From the cell containing the given text, extract its center point as (x, y) coordinate. 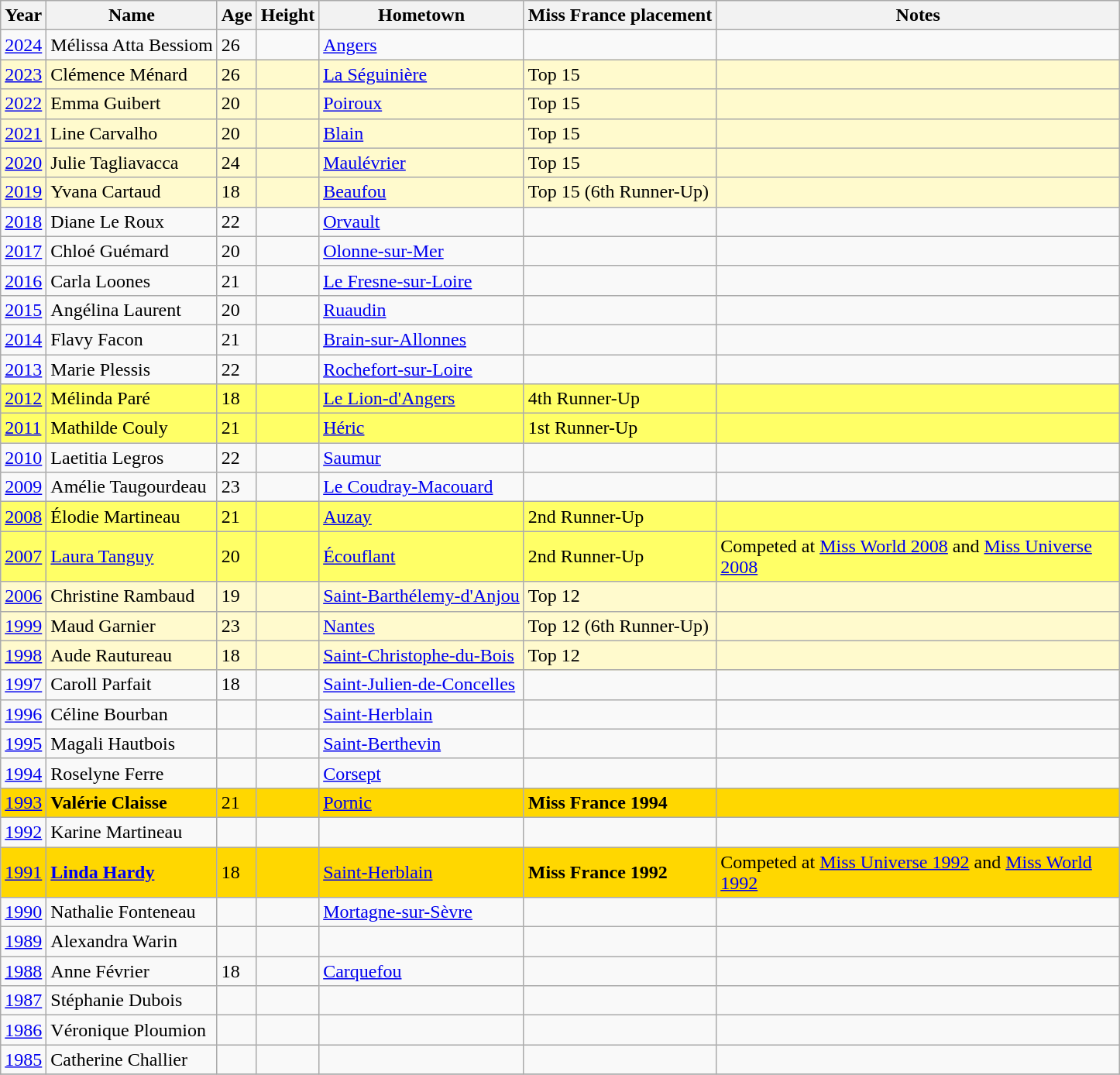
2010 (23, 458)
Nathalie Fonteneau (132, 912)
2007 (23, 556)
1988 (23, 971)
2009 (23, 487)
1st Runner-Up (620, 428)
Magali Hautbois (132, 744)
Élodie Martineau (132, 517)
1987 (23, 1001)
Saint-Berthevin (421, 744)
Angélina Laurent (132, 310)
2020 (23, 163)
Flavy Facon (132, 339)
Caroll Parfait (132, 685)
2016 (23, 280)
Valérie Claisse (132, 802)
Christine Rambaud (132, 596)
Écouflant (421, 556)
Poiroux (421, 104)
Miss France 1992 (620, 872)
Maulévrier (421, 163)
Saint-Julien-de-Concelles (421, 685)
Nantes (421, 626)
Ruaudin (421, 310)
Competed at Miss Universe 1992 and Miss World 1992 (919, 872)
Rochefort-sur-Loire (421, 369)
Mélinda Paré (132, 399)
2022 (23, 104)
4th Runner-Up (620, 399)
19 (237, 596)
1999 (23, 626)
Véronique Ploumion (132, 1030)
Amélie Taugourdeau (132, 487)
24 (237, 163)
Age (237, 15)
2024 (23, 45)
Anne Février (132, 971)
1992 (23, 832)
Mathilde Couly (132, 428)
Linda Hardy (132, 872)
Carla Loones (132, 280)
Céline Bourban (132, 714)
Saumur (421, 458)
Julie Tagliavacca (132, 163)
Name (132, 15)
Olonne-sur-Mer (421, 251)
Chloé Guémard (132, 251)
Beaufou (421, 192)
Laetitia Legros (132, 458)
2023 (23, 74)
Karine Martineau (132, 832)
1993 (23, 802)
Brain-sur-Allonnes (421, 339)
Top 15 (6th Runner-Up) (620, 192)
1991 (23, 872)
2018 (23, 222)
Diane Le Roux (132, 222)
Miss France placement (620, 15)
Clémence Ménard (132, 74)
1990 (23, 912)
Competed at Miss World 2008 and Miss Universe 2008 (919, 556)
Le Fresne-sur-Loire (421, 280)
2017 (23, 251)
1996 (23, 714)
La Séguinière (421, 74)
Emma Guibert (132, 104)
Alexandra Warin (132, 942)
Orvault (421, 222)
2011 (23, 428)
Blain (421, 133)
2014 (23, 339)
Roselyne Ferre (132, 773)
Saint-Christophe-du-Bois (421, 655)
1995 (23, 744)
2021 (23, 133)
Carquefou (421, 971)
Line Carvalho (132, 133)
Angers (421, 45)
2019 (23, 192)
Pornic (421, 802)
Year (23, 15)
Top 12 (6th Runner-Up) (620, 626)
Mélissa Atta Bessiom (132, 45)
Maud Garnier (132, 626)
1985 (23, 1060)
1986 (23, 1030)
Héric (421, 428)
2015 (23, 310)
Yvana Cartaud (132, 192)
Laura Tanguy (132, 556)
2012 (23, 399)
Corsept (421, 773)
Le Coudray-Macouard (421, 487)
Mortagne-sur-Sèvre (421, 912)
Hometown (421, 15)
Marie Plessis (132, 369)
1989 (23, 942)
Le Lion-d'Angers (421, 399)
Auzay (421, 517)
Stéphanie Dubois (132, 1001)
1997 (23, 685)
Miss France 1994 (620, 802)
2013 (23, 369)
1998 (23, 655)
Saint-Barthélemy-d'Anjou (421, 596)
Notes (919, 15)
Height (287, 15)
1994 (23, 773)
2006 (23, 596)
Catherine Challier (132, 1060)
Aude Rautureau (132, 655)
2008 (23, 517)
